Return [x, y] of the center of cell containing provided text 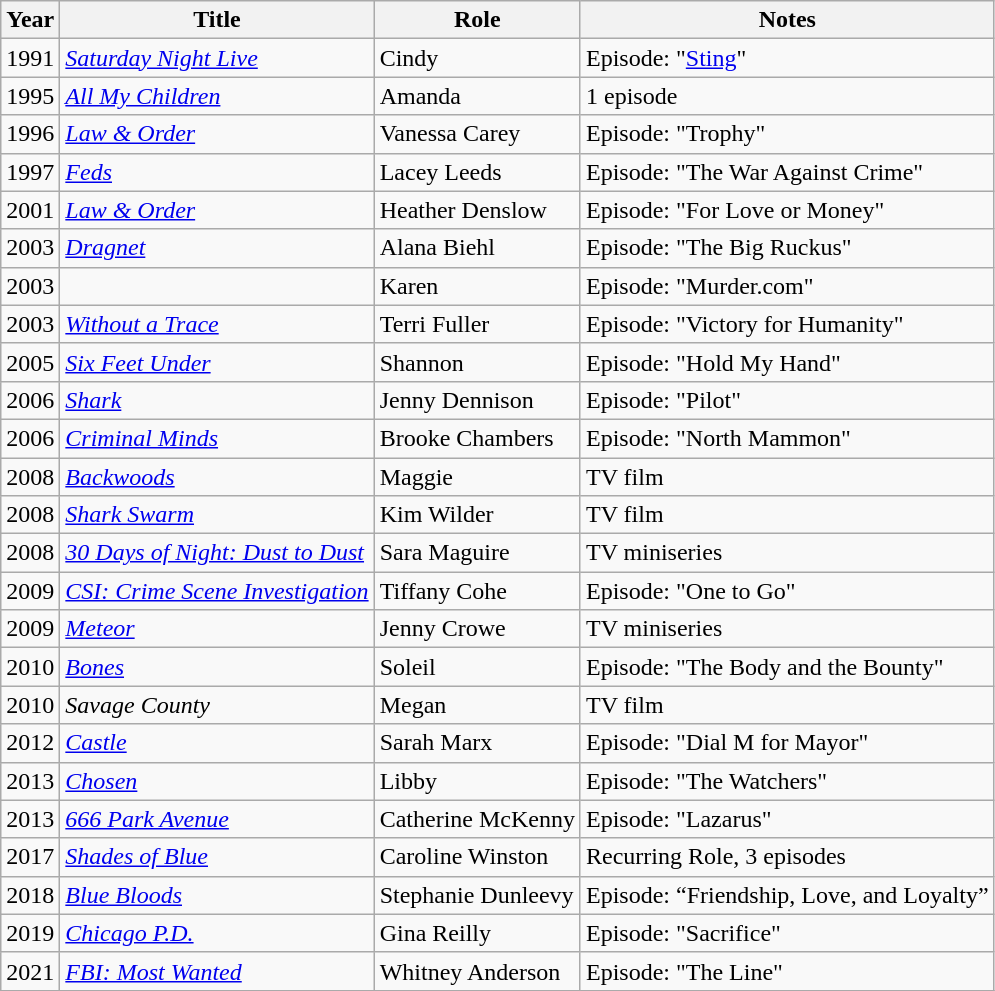
2005 [30, 362]
Heather Denslow [477, 210]
Blue Bloods [217, 895]
Lacey Leeds [477, 172]
Vanessa Carey [477, 134]
Episode: "Trophy" [787, 134]
1995 [30, 96]
Episode: "Lazarus" [787, 819]
Bones [217, 667]
Soleil [477, 667]
Episode: "Pilot" [787, 400]
Episode: "Murder.com" [787, 286]
Kim Wilder [477, 515]
FBI: Most Wanted [217, 971]
Episode: "Sacrifice" [787, 933]
Dragnet [217, 248]
Feds [217, 172]
Whitney Anderson [477, 971]
Jenny Crowe [477, 629]
666 Park Avenue [217, 819]
Castle [217, 743]
Chicago P.D. [217, 933]
Tiffany Cohe [477, 591]
Saturday Night Live [217, 58]
Meteor [217, 629]
2021 [30, 971]
Episode: "The War Against Crime" [787, 172]
1 episode [787, 96]
Amanda [477, 96]
Year [30, 20]
Episode: "Sting" [787, 58]
Chosen [217, 781]
Title [217, 20]
Six Feet Under [217, 362]
Episode: "The Line" [787, 971]
Libby [477, 781]
Brooke Chambers [477, 438]
2012 [30, 743]
2017 [30, 857]
Jenny Dennison [477, 400]
1991 [30, 58]
Episode: "The Watchers" [787, 781]
Episode: "The Body and the Bounty" [787, 667]
Shark [217, 400]
Episode: "Dial M for Mayor" [787, 743]
Episode: “Friendship, Love, and Loyalty” [787, 895]
Savage County [217, 705]
Without a Trace [217, 324]
Alana Biehl [477, 248]
Episode: "The Big Ruckus" [787, 248]
Sarah Marx [477, 743]
Maggie [477, 477]
Backwoods [217, 477]
Shades of Blue [217, 857]
2001 [30, 210]
2018 [30, 895]
All My Children [217, 96]
1996 [30, 134]
Episode: "For Love or Money" [787, 210]
CSI: Crime Scene Investigation [217, 591]
1997 [30, 172]
Cindy [477, 58]
Shannon [477, 362]
Shark Swarm [217, 515]
Catherine McKenny [477, 819]
Notes [787, 20]
Episode: "Hold My Hand" [787, 362]
Episode: "One to Go" [787, 591]
Episode: "Victory for Humanity" [787, 324]
Megan [477, 705]
Terri Fuller [477, 324]
Caroline Winston [477, 857]
Role [477, 20]
30 Days of Night: Dust to Dust [217, 553]
Karen [477, 286]
2019 [30, 933]
Episode: "North Mammon" [787, 438]
Recurring Role, 3 episodes [787, 857]
Gina Reilly [477, 933]
Sara Maguire [477, 553]
Criminal Minds [217, 438]
Stephanie Dunleevy [477, 895]
